Extract the (x, y) coordinate from the center of the cell holding the provided text.  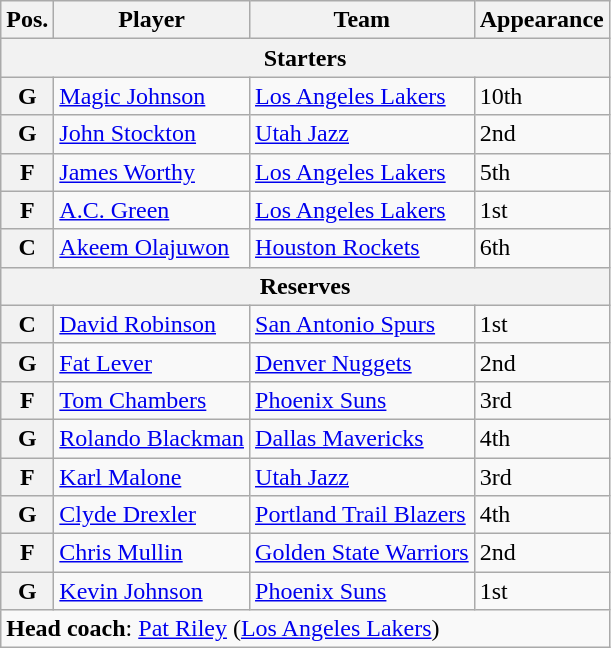
David Robinson (152, 324)
Pos. (28, 20)
John Stockton (152, 134)
Magic Johnson (152, 96)
6th (542, 248)
Dallas Mavericks (362, 438)
10th (542, 96)
San Antonio Spurs (362, 324)
Player (152, 20)
Appearance (542, 20)
5th (542, 172)
Tom Chambers (152, 400)
Portland Trail Blazers (362, 515)
Golden State Warriors (362, 553)
Head coach: Pat Riley (Los Angeles Lakers) (305, 629)
Rolando Blackman (152, 438)
James Worthy (152, 172)
A.C. Green (152, 210)
Houston Rockets (362, 248)
Denver Nuggets (362, 362)
Team (362, 20)
Clyde Drexler (152, 515)
Chris Mullin (152, 553)
Kevin Johnson (152, 591)
Karl Malone (152, 477)
Akeem Olajuwon (152, 248)
Fat Lever (152, 362)
Starters (305, 58)
Reserves (305, 286)
